Scan for the cell matching the given text and deliver its [X, Y] coordinate at center. 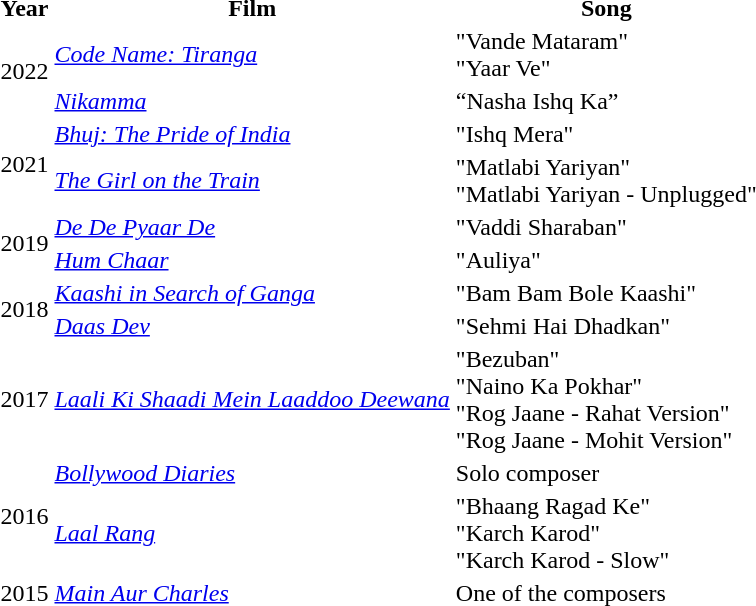
Code Name: Tiranga [252, 54]
Kaashi in Search of Ganga [252, 293]
Bhuj: The Pride of India [252, 134]
Hum Chaar [252, 260]
Daas Dev [252, 326]
The Girl on the Train [252, 180]
Bollywood Diaries [252, 473]
Nikamma [252, 101]
Laali Ki Shaadi Mein Laaddoo Deewana [252, 400]
De De Pyaar De [252, 227]
Laal Rang [252, 533]
